Output the (x, y) coordinate of the center of the cell containing the given text.  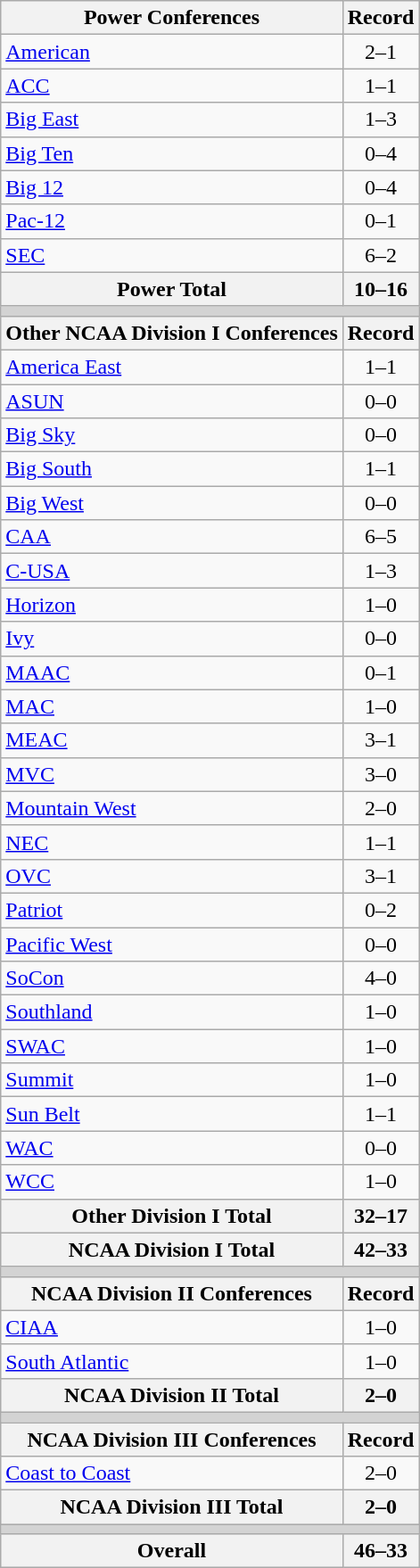
OVC (172, 876)
Southland (172, 1012)
6–5 (381, 537)
MEAC (172, 740)
Summit (172, 1080)
MAAC (172, 673)
NCAA Division III Total (172, 1507)
WCC (172, 1182)
Sun Belt (172, 1114)
NCAA Division III Conferences (172, 1439)
10–16 (381, 289)
4–0 (381, 978)
America East (172, 367)
Big West (172, 503)
SEC (172, 255)
Big 12 (172, 187)
MVC (172, 774)
Big Sky (172, 435)
Big East (172, 120)
NEC (172, 842)
Ivy (172, 639)
Pac-12 (172, 221)
ACC (172, 86)
Horizon (172, 605)
C-USA (172, 571)
SWAC (172, 1046)
3–0 (381, 774)
Other NCAA Division I Conferences (172, 333)
NCAA Division I Total (172, 1250)
ASUN (172, 400)
Coast to Coast (172, 1473)
32–17 (381, 1216)
Overall (172, 1551)
Power Conferences (172, 18)
Mountain West (172, 808)
WAC (172, 1148)
Power Total (172, 289)
46–33 (381, 1551)
6–2 (381, 255)
Big South (172, 469)
MAC (172, 706)
NCAA Division II Total (172, 1395)
Patriot (172, 910)
42–33 (381, 1250)
Big Ten (172, 153)
2–1 (381, 52)
0–2 (381, 910)
CIAA (172, 1327)
American (172, 52)
Other Division I Total (172, 1216)
South Atlantic (172, 1361)
CAA (172, 537)
SoCon (172, 978)
Pacific West (172, 945)
NCAA Division II Conferences (172, 1293)
